Return the (x, y) coordinate for the center point of the cell that contains the specified text.  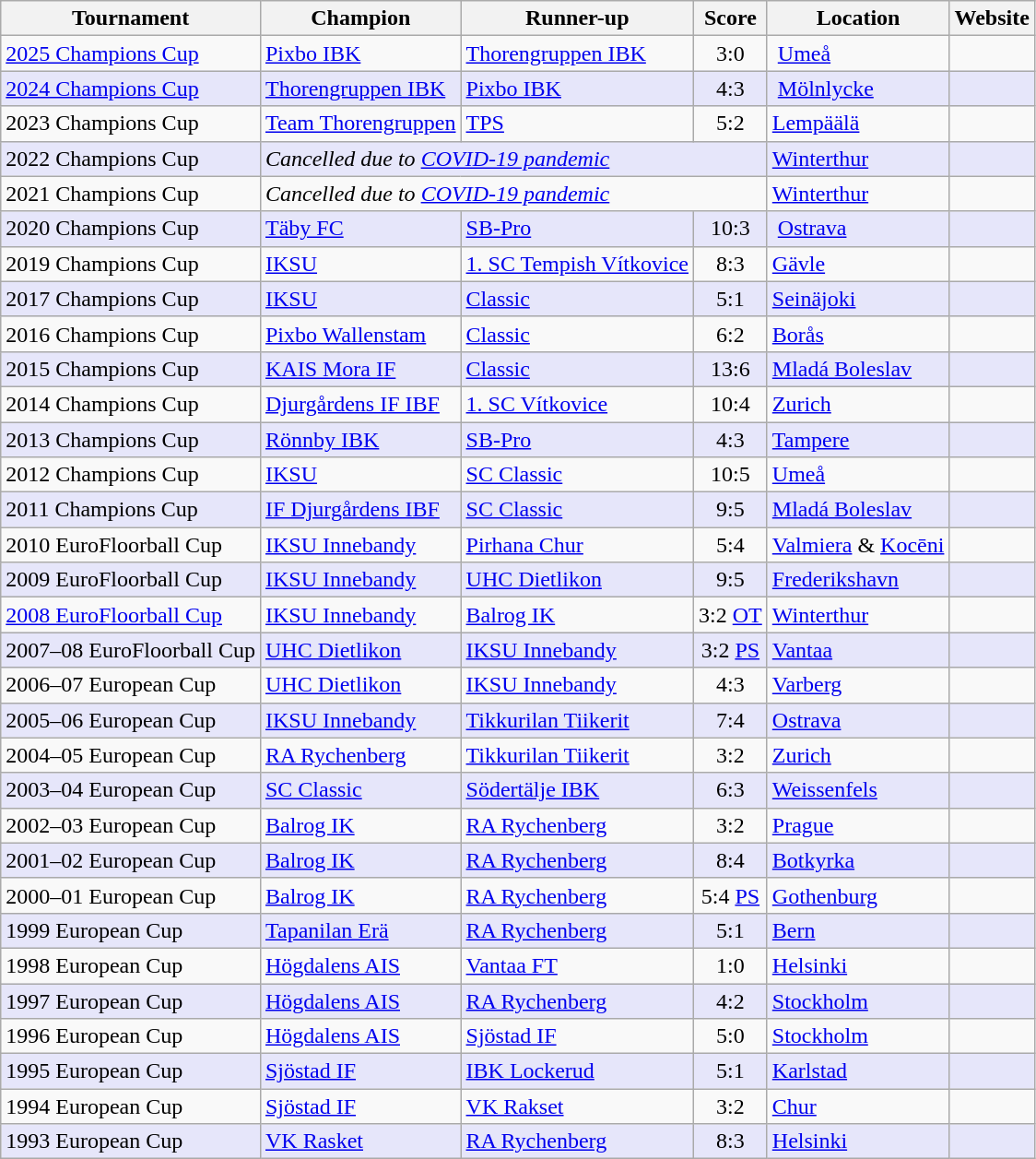
2014 Champions Cup (131, 404)
2012 Champions Cup (131, 475)
Varberg (858, 685)
Lempäälä (858, 124)
KAIS Mora IF (360, 369)
Team Thorengruppen (360, 124)
10:3 (731, 229)
Vantaa (858, 650)
2006–07 European Cup (131, 685)
2011 Champions Cup (131, 510)
VK Rasket (360, 1141)
2020 Champions Cup (131, 229)
5:4 (731, 545)
Weissenfels (858, 790)
Botkyrka (858, 860)
Score (731, 18)
Gävle (858, 264)
2024 Champions Cup (131, 89)
2016 Champions Cup (131, 334)
2007–08 EuroFloorball Cup (131, 650)
1993 European Cup (131, 1141)
Runner-up (577, 18)
13:6 (731, 369)
Website (992, 18)
5:4 PS (731, 895)
5:0 (731, 1036)
Seinäjoki (858, 299)
2002–03 European Cup (131, 825)
3:2 OT (731, 615)
2008 EuroFloorball Cup (131, 615)
IF Djurgårdens IBF (360, 510)
2017 Champions Cup (131, 299)
1998 European Cup (131, 965)
Pixbo Wallenstam (360, 334)
1997 European Cup (131, 1000)
Karlstad (858, 1071)
2010 EuroFloorball Cup (131, 545)
2022 Champions Cup (131, 159)
Valmiera & Kocēni (858, 545)
6:2 (731, 334)
2023 Champions Cup (131, 124)
Djurgårdens IF IBF (360, 404)
2003–04 European Cup (131, 790)
VK Rakset (577, 1106)
2005–06 European Cup (131, 720)
Tampere (858, 440)
Frederikshavn (858, 580)
7:4 (731, 720)
Södertälje IBK (577, 790)
Vantaa FT (577, 965)
1995 European Cup (131, 1071)
Tournament (131, 18)
2015 Champions Cup (131, 369)
1996 European Cup (131, 1036)
Bern (858, 930)
2009 EuroFloorball Cup (131, 580)
1. SC Tempish Vítkovice (577, 264)
2001–02 European Cup (131, 860)
10:5 (731, 475)
3:0 (731, 53)
5:2 (731, 124)
Mölnlycke (858, 89)
Borås (858, 334)
2013 Champions Cup (131, 440)
10:4 (731, 404)
1994 European Cup (131, 1106)
Tapanilan Erä (360, 930)
2019 Champions Cup (131, 264)
Chur (858, 1106)
Täby FC (360, 229)
6:3 (731, 790)
Location (858, 18)
2000–01 European Cup (131, 895)
1999 European Cup (131, 930)
2025 Champions Cup (131, 53)
8:4 (731, 860)
1. SC Vítkovice (577, 404)
Gothenburg (858, 895)
Prague (858, 825)
IBK Lockerud (577, 1071)
Rönnby IBK (360, 440)
1:0 (731, 965)
3:2 PS (731, 650)
Pirhana Chur (577, 545)
4:2 (731, 1000)
2004–05 European Cup (131, 755)
2021 Champions Cup (131, 194)
Champion (360, 18)
TPS (577, 124)
